Output the [x, y] coordinate of the center of the cell containing the given text.  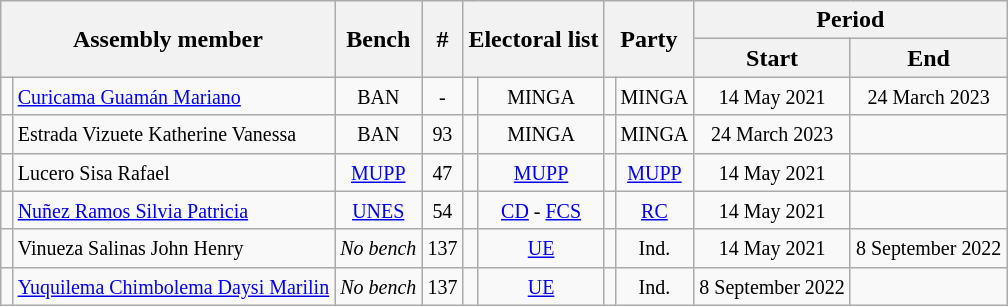
Start [772, 58]
Vinueza Salinas John Henry [174, 248]
Lucero Sisa Rafael [174, 172]
- [442, 96]
Yuquilema Chimbolema Daysi Marilin [174, 286]
UNES [378, 210]
Bench [378, 39]
End [928, 58]
47 [442, 172]
# [442, 39]
RC [654, 210]
93 [442, 134]
Curicama Guamán Mariano [174, 96]
54 [442, 210]
Nuñez Ramos Silvia Patricia [174, 210]
Estrada Vizuete Katherine Vanessa [174, 134]
Electoral list [534, 39]
CD - FCS [541, 210]
Period [850, 20]
Party [649, 39]
Assembly member [168, 39]
